Search for the cell housing the specified text and yield its (x, y) center coordinate. 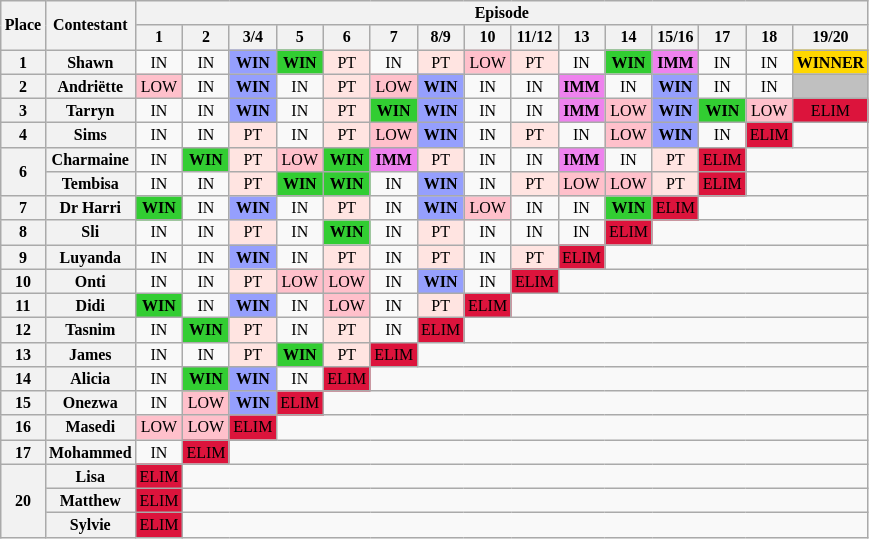
Lisa (90, 476)
WINNER (830, 61)
20 (23, 500)
Didi (90, 305)
Matthew (90, 500)
8/9 (440, 37)
Tarryn (90, 110)
8 (23, 232)
Andriëtte (90, 86)
Dr Harri (90, 207)
Onezwa (90, 402)
4 (23, 134)
Contestant (90, 24)
Shawn (90, 61)
Sims (90, 134)
Mohammed (90, 451)
11/12 (534, 37)
15 (23, 402)
Tembisa (90, 183)
16 (23, 427)
Sli (90, 232)
19/20 (830, 37)
5 (300, 37)
Charmaine (90, 159)
James (90, 354)
Episode (502, 12)
Masedi (90, 427)
Tasnim (90, 329)
9 (23, 256)
3/4 (252, 37)
3 (23, 110)
12 (23, 329)
Sylvie (90, 524)
11 (23, 305)
18 (770, 37)
15/16 (676, 37)
Alicia (90, 378)
Place (23, 24)
Onti (90, 281)
Luyanda (90, 256)
